Scan for the cell matching the given text and deliver its (X, Y) coordinate at center. 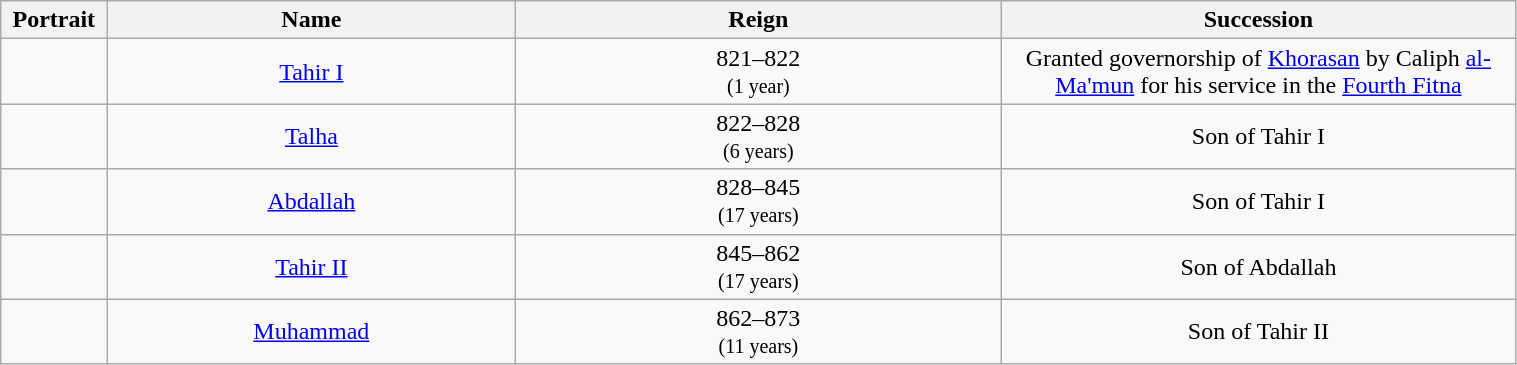
821–822(1 year) (758, 72)
Tahir II (312, 266)
Name (312, 20)
Talha (312, 136)
822–828(6 years) (758, 136)
Muhammad (312, 332)
845–862(17 years) (758, 266)
Tahir I (312, 72)
Granted governorship of Khorasan by Caliph al-Ma'mun for his service in the Fourth Fitna (1258, 72)
Abdallah (312, 202)
Son of Abdallah (1258, 266)
Succession (1258, 20)
862–873(11 years) (758, 332)
Son of Tahir II (1258, 332)
Portrait (54, 20)
Reign (758, 20)
828–845(17 years) (758, 202)
